Return (x, y) of the center of cell containing provided text 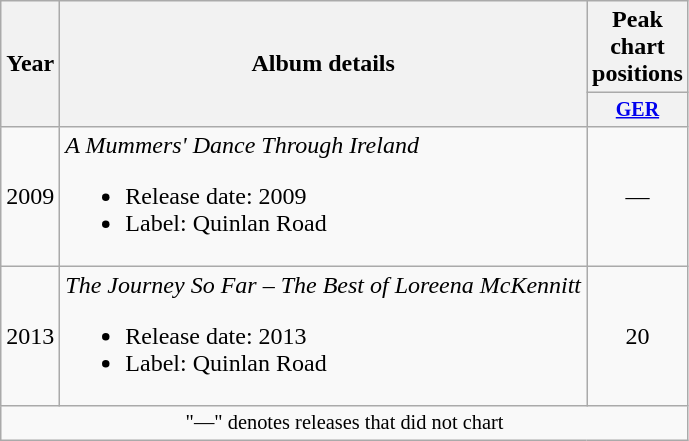
GER (638, 110)
Album details (324, 64)
— (638, 196)
Year (30, 64)
20 (638, 336)
The Journey So Far – The Best of Loreena McKennittRelease date: 2013Label: Quinlan Road (324, 336)
"—" denotes releases that did not chart (345, 423)
A Mummers' Dance Through IrelandRelease date: 2009Label: Quinlan Road (324, 196)
2013 (30, 336)
2009 (30, 196)
Peak chart positions (638, 47)
